Identify which cell holds the provided text, then report its [x, y] central coordinate. 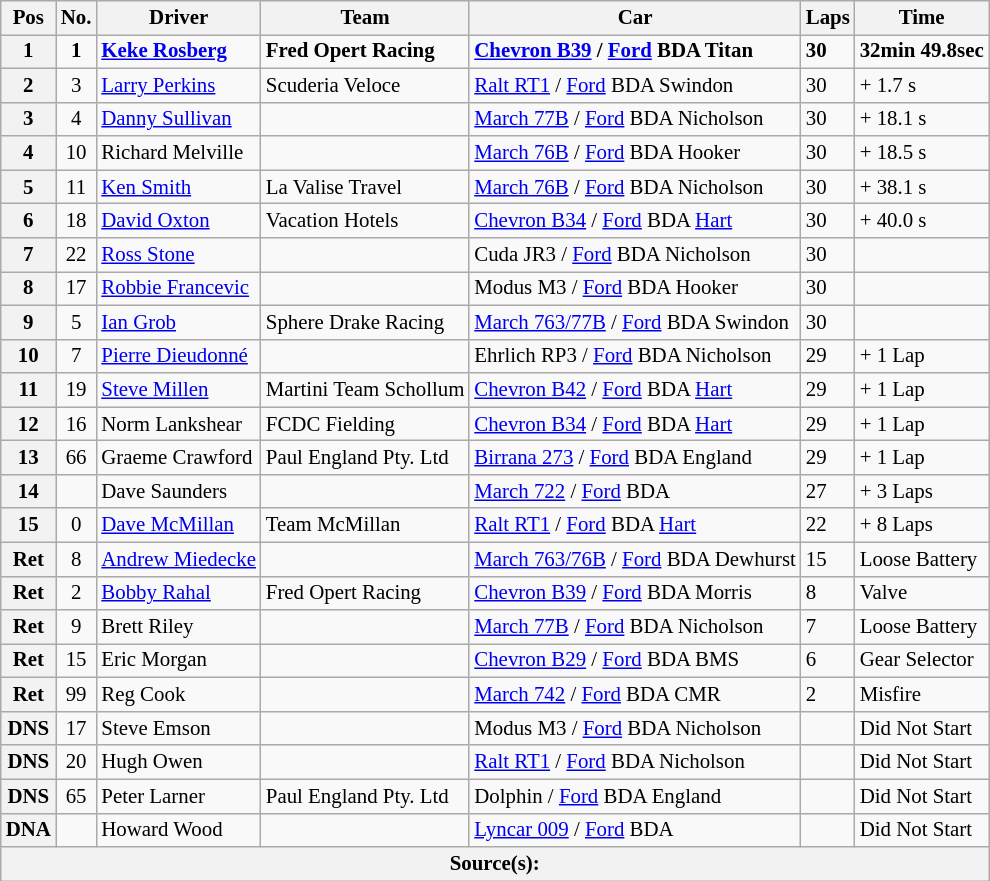
March 763/76B / Ford BDA Dewhurst [634, 559]
Laps [828, 18]
Chevron B39 / Ford BDA Morris [634, 593]
Richard Melville [178, 153]
No. [76, 18]
Danny Sullivan [178, 119]
Car [634, 18]
32min 49.8sec [922, 51]
March 763/77B / Ford BDA Swindon [634, 322]
Team McMillan [365, 525]
+ 18.5 s [922, 153]
Norm Lankshear [178, 424]
DNA [28, 830]
Dave Saunders [178, 491]
66 [76, 458]
14 [28, 491]
March 722 / Ford BDA [634, 491]
David Oxton [178, 221]
Hugh Owen [178, 762]
Ken Smith [178, 187]
Pierre Dieudonné [178, 356]
Birrana 273 / Ford BDA England [634, 458]
Dave McMillan [178, 525]
Gear Selector [922, 661]
Modus M3 / Ford BDA Nicholson [634, 728]
La Valise Travel [365, 187]
Vacation Hotels [365, 221]
16 [76, 424]
13 [28, 458]
Ross Stone [178, 255]
Ralt RT1 / Ford BDA Hart [634, 525]
27 [828, 491]
Sphere Drake Racing [365, 322]
+ 1.7 s [922, 85]
Ehrlich RP3 / Ford BDA Nicholson [634, 356]
Cuda JR3 / Ford BDA Nicholson [634, 255]
March 76B / Ford BDA Hooker [634, 153]
20 [76, 762]
18 [76, 221]
Dolphin / Ford BDA England [634, 796]
+ 40.0 s [922, 221]
Robbie Francevic [178, 288]
Larry Perkins [178, 85]
Keke Rosberg [178, 51]
Team [365, 18]
Bobby Rahal [178, 593]
19 [76, 390]
+ 8 Laps [922, 525]
FCDC Fielding [365, 424]
+ 3 Laps [922, 491]
0 [76, 525]
Ian Grob [178, 322]
Misfire [922, 695]
Chevron B39 / Ford BDA Titan [634, 51]
Martini Team Schollum [365, 390]
+ 38.1 s [922, 187]
Chevron B42 / Ford BDA Hart [634, 390]
Pos [28, 18]
March 742 / Ford BDA CMR [634, 695]
Chevron B29 / Ford BDA BMS [634, 661]
Lyncar 009 / Ford BDA [634, 830]
Peter Larner [178, 796]
Time [922, 18]
Brett Riley [178, 627]
Steve Emson [178, 728]
Howard Wood [178, 830]
Valve [922, 593]
Eric Morgan [178, 661]
March 76B / Ford BDA Nicholson [634, 187]
99 [76, 695]
Reg Cook [178, 695]
Ralt RT1 / Ford BDA Nicholson [634, 762]
Ralt RT1 / Ford BDA Swindon [634, 85]
Steve Millen [178, 390]
Graeme Crawford [178, 458]
Driver [178, 18]
Source(s): [495, 864]
Scuderia Veloce [365, 85]
+ 18.1 s [922, 119]
12 [28, 424]
Andrew Miedecke [178, 559]
Modus M3 / Ford BDA Hooker [634, 288]
65 [76, 796]
